Extract the (x, y) coordinate from the center of the cell holding the provided text.  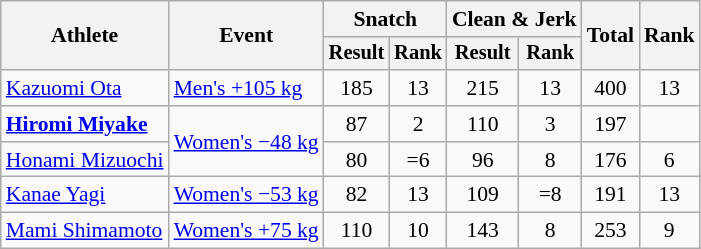
80 (357, 160)
9 (670, 231)
6 (670, 160)
197 (610, 124)
143 (483, 231)
Hiromi Miyake (85, 124)
=6 (418, 160)
Women's −48 kg (246, 142)
10 (418, 231)
Women's +75 kg (246, 231)
Total (610, 36)
Kazuomi Ota (85, 88)
2 (418, 124)
Men's +105 kg (246, 88)
Snatch (386, 19)
215 (483, 88)
Event (246, 36)
400 (610, 88)
Women's −53 kg (246, 195)
82 (357, 195)
Kanae Yagi (85, 195)
109 (483, 195)
87 (357, 124)
Honami Mizuochi (85, 160)
Mami Shimamoto (85, 231)
Athlete (85, 36)
3 (550, 124)
96 (483, 160)
185 (357, 88)
191 (610, 195)
253 (610, 231)
176 (610, 160)
Clean & Jerk (514, 19)
=8 (550, 195)
